Provide the [x, y] coordinate of the cell's center where the given text is located.  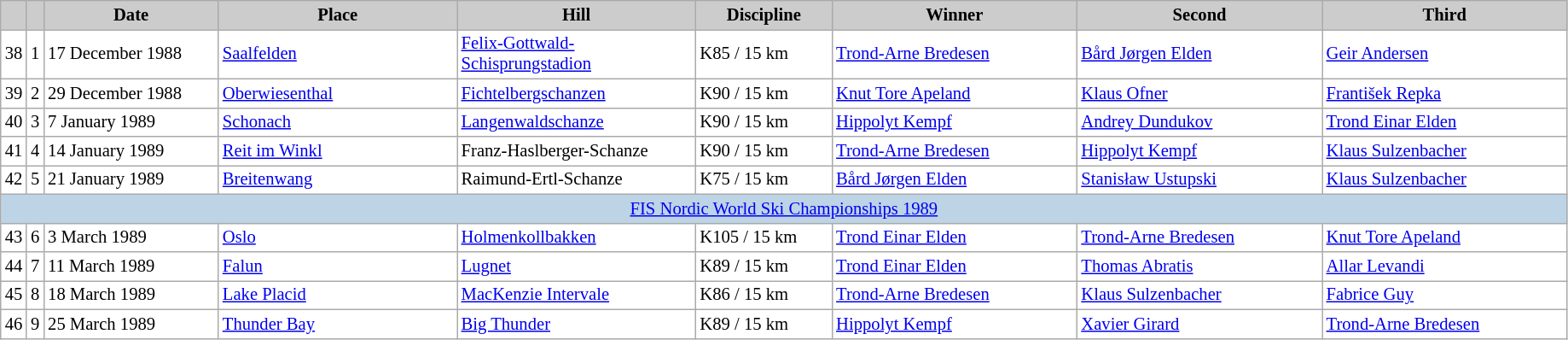
29 December 1988 [131, 93]
FIS Nordic World Ski Championships 1989 [784, 208]
MacKenzie Intervale [577, 295]
K86 / 15 km [764, 295]
46 [14, 324]
Breitenwang [338, 179]
Felix-Gottwald-Schisprungstadion [577, 54]
Allar Levandi [1445, 266]
7 [35, 266]
40 [14, 122]
6 [35, 237]
1 [35, 54]
Andrey Dundukov [1199, 122]
4 [35, 151]
43 [14, 237]
Discipline [764, 15]
Reit im Winkl [338, 151]
42 [14, 179]
Lake Placid [338, 295]
18 March 1989 [131, 295]
8 [35, 295]
Lugnet [577, 266]
K105 / 15 km [764, 237]
K85 / 15 km [764, 54]
Langenwaldschanze [577, 122]
3 March 1989 [131, 237]
Fichtelbergschanzen [577, 93]
Schonach [338, 122]
44 [14, 266]
9 [35, 324]
Oberwiesenthal [338, 93]
Place [338, 15]
45 [14, 295]
17 December 1988 [131, 54]
Klaus Ofner [1199, 93]
3 [35, 122]
K75 / 15 km [764, 179]
7 January 1989 [131, 122]
Stanisław Ustupski [1199, 179]
Saalfelden [338, 54]
38 [14, 54]
Franz-Haslberger-Schanze [577, 151]
39 [14, 93]
25 March 1989 [131, 324]
Holmenkollbakken [577, 237]
Geir Andersen [1445, 54]
Falun [338, 266]
František Repka [1445, 93]
Second [1199, 15]
Raimund-Ertl-Schanze [577, 179]
14 January 1989 [131, 151]
Date [131, 15]
Big Thunder [577, 324]
2 [35, 93]
Oslo [338, 237]
Xavier Girard [1199, 324]
21 January 1989 [131, 179]
11 March 1989 [131, 266]
Third [1445, 15]
5 [35, 179]
Thunder Bay [338, 324]
Fabrice Guy [1445, 295]
Winner [954, 15]
Hill [577, 15]
41 [14, 151]
Thomas Abratis [1199, 266]
